Return [x, y] of the center of cell containing provided text 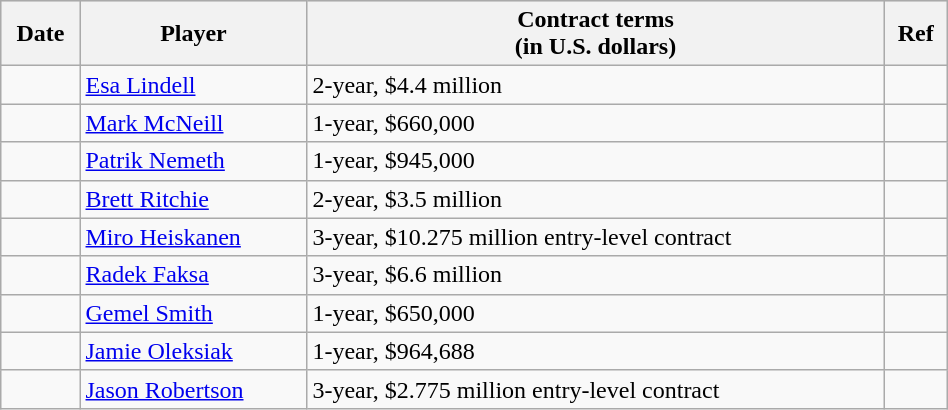
Mark McNeill [194, 123]
Jamie Oleksiak [194, 351]
Ref [916, 34]
1-year, $660,000 [596, 123]
Player [194, 34]
3-year, $2.775 million entry-level contract [596, 389]
1-year, $945,000 [596, 161]
Contract terms(in U.S. dollars) [596, 34]
Patrik Nemeth [194, 161]
Date [40, 34]
2-year, $3.5 million [596, 199]
Gemel Smith [194, 313]
Radek Faksa [194, 275]
3-year, $6.6 million [596, 275]
Jason Robertson [194, 389]
2-year, $4.4 million [596, 85]
1-year, $650,000 [596, 313]
1-year, $964,688 [596, 351]
Esa Lindell [194, 85]
3-year, $10.275 million entry-level contract [596, 237]
Brett Ritchie [194, 199]
Miro Heiskanen [194, 237]
